Detect which cell encompasses the target text, then output its [X, Y] center coordinate. 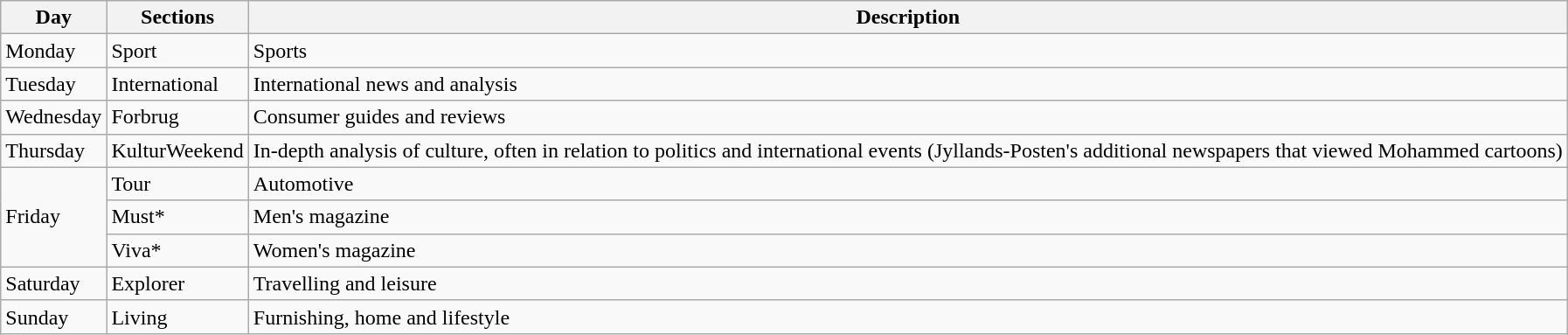
Forbrug [177, 117]
Living [177, 317]
Travelling and leisure [907, 283]
Men's magazine [907, 217]
Must* [177, 217]
Friday [54, 217]
Saturday [54, 283]
Tour [177, 184]
Day [54, 17]
International news and analysis [907, 84]
Consumer guides and reviews [907, 117]
Monday [54, 51]
Thursday [54, 150]
International [177, 84]
Viva* [177, 250]
Women's magazine [907, 250]
Furnishing, home and lifestyle [907, 317]
Sport [177, 51]
Wednesday [54, 117]
Explorer [177, 283]
Tuesday [54, 84]
Sunday [54, 317]
Description [907, 17]
KulturWeekend [177, 150]
Automotive [907, 184]
Sections [177, 17]
Sports [907, 51]
